Return [x, y] of the center of cell containing provided text 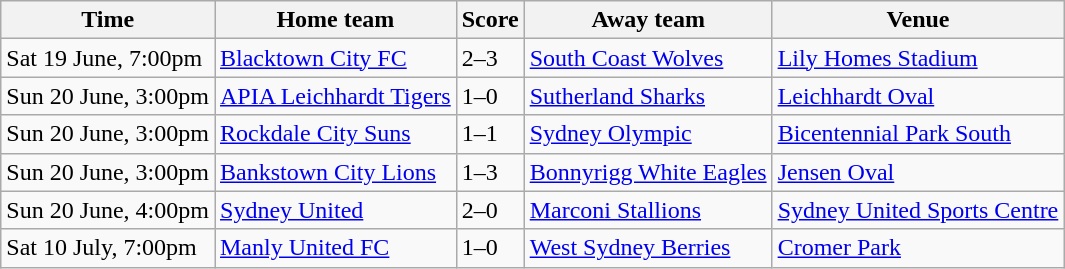
Leichhardt Oval [918, 96]
Venue [918, 20]
Blacktown City FC [335, 58]
Rockdale City Suns [335, 134]
Home team [335, 20]
Marconi Stallions [648, 210]
APIA Leichhardt Tigers [335, 96]
Sydney Olympic [648, 134]
2–3 [490, 58]
Bonnyrigg White Eagles [648, 172]
Time [108, 20]
Bankstown City Lions [335, 172]
Lily Homes Stadium [918, 58]
Sutherland Sharks [648, 96]
South Coast Wolves [648, 58]
1–1 [490, 134]
2–0 [490, 210]
West Sydney Berries [648, 248]
1–3 [490, 172]
Jensen Oval [918, 172]
Sydney United Sports Centre [918, 210]
Sat 19 June, 7:00pm [108, 58]
Score [490, 20]
Cromer Park [918, 248]
Sydney United [335, 210]
Manly United FC [335, 248]
Bicentennial Park South [918, 134]
Sat 10 July, 7:00pm [108, 248]
Sun 20 June, 4:00pm [108, 210]
Away team [648, 20]
